Return (x, y) of the center of cell containing provided text 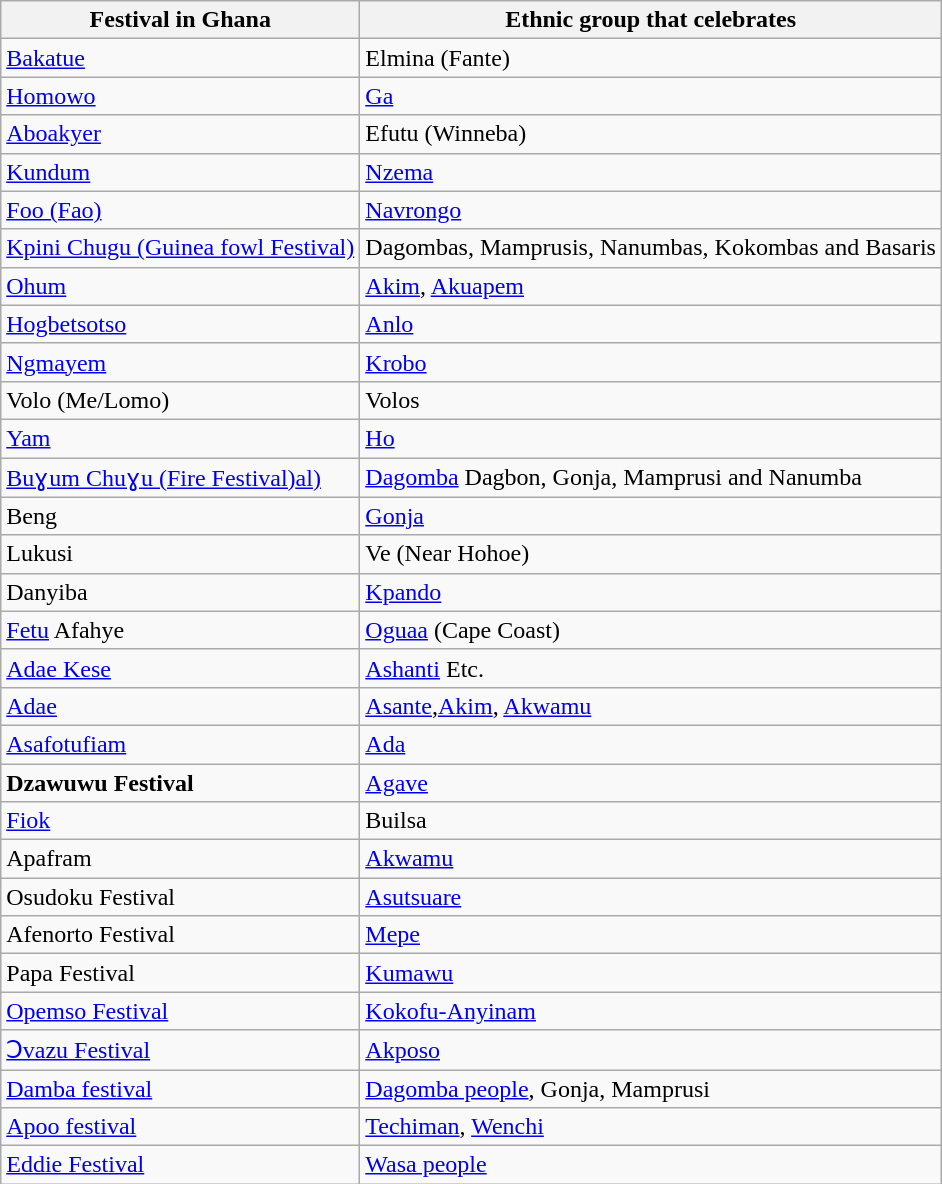
Festival in Ghana (180, 20)
Damba festival (180, 1089)
Fiok (180, 821)
Agave (651, 783)
Efutu (Winneba) (651, 134)
Fetu Afahye (180, 630)
Ga (651, 96)
Techiman, Wenchi (651, 1127)
Beng (180, 516)
Ngmayem (180, 362)
Ashanti Etc. (651, 668)
Ɔvazu Festival (180, 1050)
Kokofu-Anyinam (651, 1011)
Afenorto Festival (180, 935)
Osudoku Festival (180, 897)
Ohum (180, 286)
Volo (Me/Lomo) (180, 400)
Akposo (651, 1050)
Kpini Chugu (Guinea fowl Festival) (180, 248)
Nzema (651, 172)
Buɣum Chuɣu (Fire Festival)al) (180, 478)
Dagombas, Mamprusis, Nanumbas, Kokombas and Basaris (651, 248)
Aboakyer (180, 134)
Ho (651, 438)
Kundum (180, 172)
Hogbetsotso (180, 324)
Akwamu (651, 859)
Dzawuwu Festival (180, 783)
Bakatue (180, 58)
Kumawu (651, 973)
Adae (180, 706)
Asutsuare (651, 897)
Yam (180, 438)
Oguaa (Cape Coast) (651, 630)
Adae Kese (180, 668)
Navrongo (651, 210)
Papa Festival (180, 973)
Kpando (651, 592)
Foo (Fao) (180, 210)
Eddie Festival (180, 1165)
Apoo festival (180, 1127)
Danyiba (180, 592)
Homowo (180, 96)
Asante,Akim, Akwamu (651, 706)
Builsa (651, 821)
Dagomba Dagbon, Gonja, Mamprusi and Nanumba (651, 478)
Akim, Akuapem (651, 286)
Volos (651, 400)
Ethnic group that celebrates (651, 20)
Ve (Near Hohoe) (651, 554)
Wasa people (651, 1165)
Apafram (180, 859)
Elmina (Fante) (651, 58)
Anlo (651, 324)
Opemso Festival (180, 1011)
Lukusi (180, 554)
Asafotufiam (180, 744)
Gonja (651, 516)
Ada (651, 744)
Mepe (651, 935)
Krobo (651, 362)
Dagomba people, Gonja, Mamprusi (651, 1089)
